Scan for the cell matching the given text and deliver its (x, y) coordinate at center. 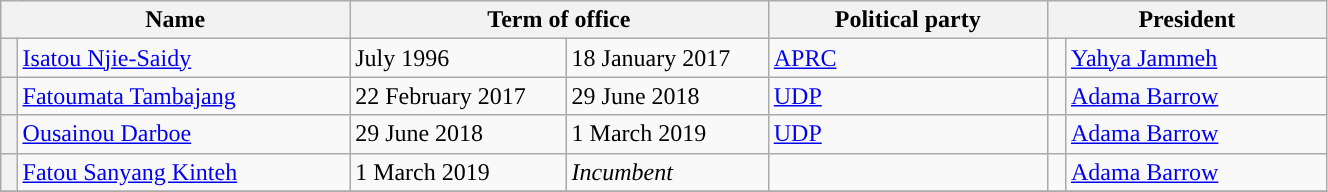
Term of office (560, 20)
Fatou Sanyang Kinteh (184, 172)
Incumbent (667, 172)
Isatou Njie-Saidy (184, 58)
Yahya Jammeh (1196, 58)
22 February 2017 (458, 96)
President (1186, 20)
Fatoumata Tambajang (184, 96)
Political party (908, 20)
Name (176, 20)
Ousainou Darboe (184, 134)
APRC (908, 58)
18 January 2017 (667, 58)
July 1996 (458, 58)
